Extract the [X, Y] coordinate from the center of the cell holding the provided text.  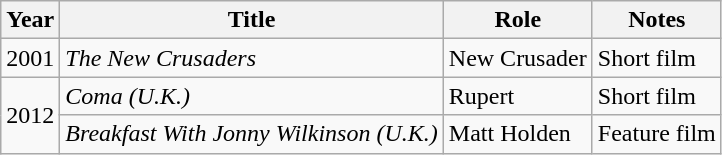
Breakfast With Jonny Wilkinson (U.K.) [252, 134]
Feature film [656, 134]
Matt Holden [518, 134]
Coma (U.K.) [252, 96]
2012 [30, 115]
Notes [656, 20]
Rupert [518, 96]
2001 [30, 58]
Title [252, 20]
Role [518, 20]
The New Crusaders [252, 58]
Year [30, 20]
New Crusader [518, 58]
